Return [x, y] of the center of cell containing provided text 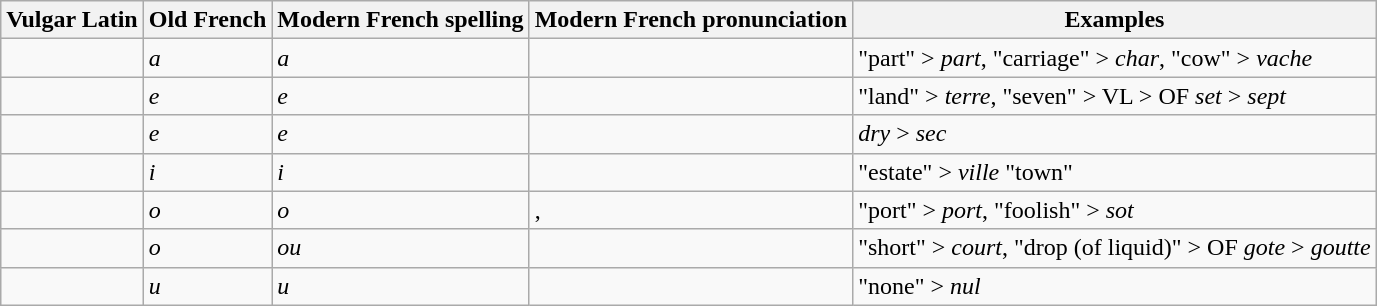
, [691, 210]
ou [400, 248]
"port" > port, "foolish" > sot [1115, 210]
Modern French spelling [400, 20]
Vulgar Latin [72, 20]
"none" > nul [1115, 286]
Old French [208, 20]
Examples [1115, 20]
"estate" > ville "town" [1115, 172]
Modern French pronunciation [691, 20]
dry > sec [1115, 134]
"land" > terre, "seven" > VL > OF set > sept [1115, 96]
"short" > court, "drop (of liquid)" > OF gote > goutte [1115, 248]
"part" > part, "carriage" > char, "cow" > vache [1115, 58]
